Detect which cell encompasses the target text, then output its (x, y) center coordinate. 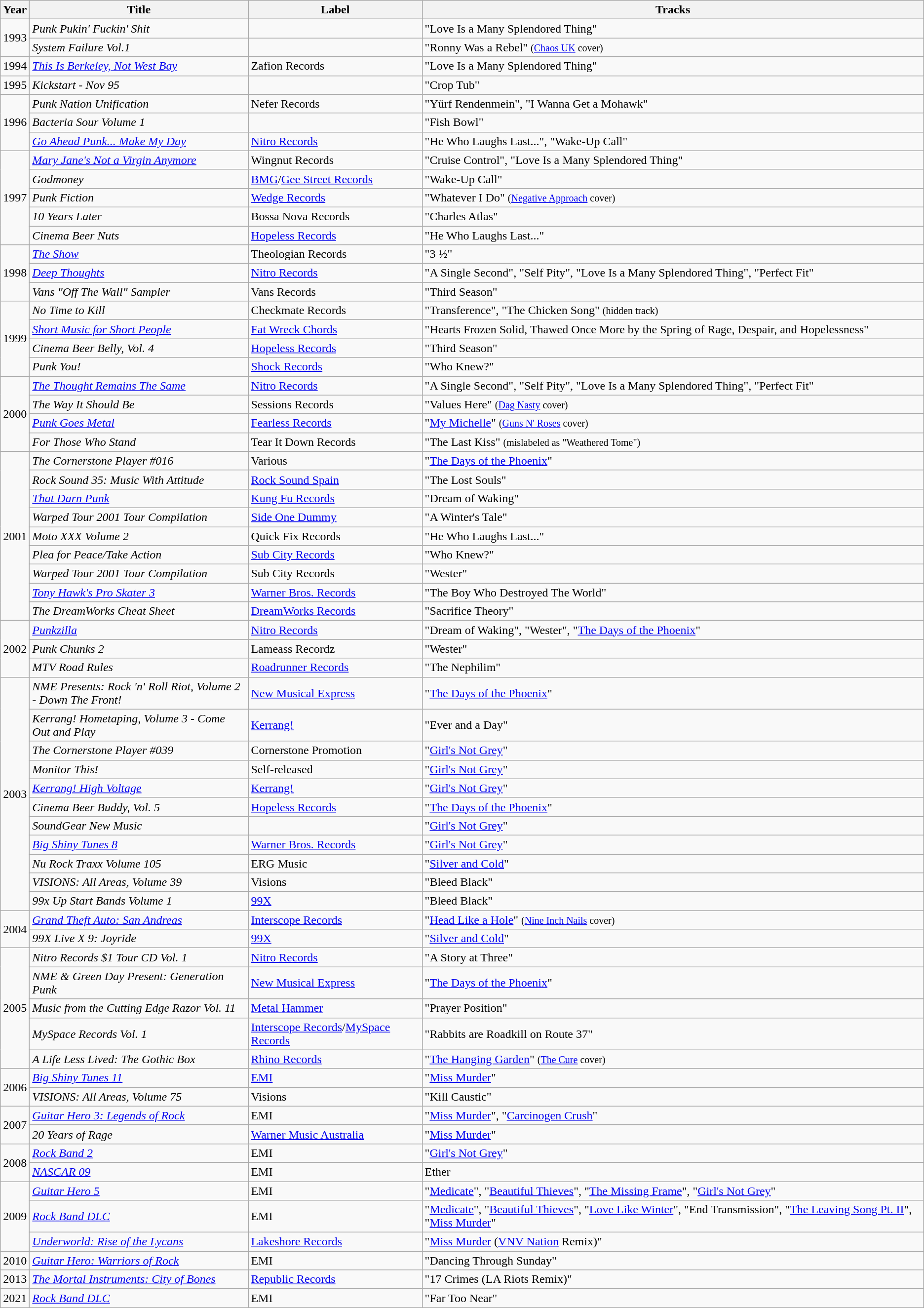
1997 (15, 198)
Big Shiny Tunes 8 (139, 844)
Sessions Records (335, 404)
2021 (15, 1298)
"The Lost Souls" (673, 479)
2005 (15, 1008)
Various (335, 461)
The DreamWorks Cheat Sheet (139, 611)
Go Ahead Punk... Make My Day (139, 141)
BMG/Gee Street Records (335, 179)
"17 Crimes (LA Riots Remix)" (673, 1279)
1995 (15, 85)
Roadrunner Records (335, 668)
"Dream of Waking" (673, 498)
2004 (15, 929)
MySpace Records Vol. 1 (139, 1034)
Punk Pukin' Fuckin' Shit (139, 29)
Guitar Hero 3: Legends of Rock (139, 1115)
2013 (15, 1279)
"Crop Tub" (673, 85)
The Mortal Instruments: City of Bones (139, 1279)
The Cornerstone Player #016 (139, 461)
"Far Too Near" (673, 1298)
Nu Rock Traxx Volume 105 (139, 864)
"Sacrifice Theory" (673, 611)
Interscope Records/MySpace Records (335, 1034)
Kickstart - Nov 95 (139, 85)
Bacteria Sour Volume 1 (139, 122)
Punk Goes Metal (139, 423)
"Hearts Frozen Solid, Thawed Once More by the Spring of Rage, Despair, and Hopelessness" (673, 329)
1998 (15, 273)
1996 (15, 122)
"Dream of Waking", "Wester", "The Days of the Phoenix" (673, 630)
Republic Records (335, 1279)
System Failure Vol.1 (139, 47)
"Rabbits are Roadkill on Route 37" (673, 1034)
Grand Theft Auto: San Andreas (139, 920)
"Cruise Control", "Love Is a Many Splendored Thing" (673, 160)
Tear It Down Records (335, 442)
"The Last Kiss" (mislabeled as "Weathered Tome") (673, 442)
MTV Road Rules (139, 668)
1994 (15, 66)
Punkzilla (139, 630)
1993 (15, 38)
Plea for Peace/Take Action (139, 555)
Checkmate Records (335, 311)
2000 (15, 414)
2007 (15, 1125)
"Values Here" (Dag Nasty cover) (673, 404)
"Prayer Position" (673, 1008)
Cinema Beer Nuts (139, 236)
Deep Thoughts (139, 273)
2003 (15, 794)
Guitar Hero 5 (139, 1190)
VISIONS: All Areas, Volume 39 (139, 882)
Punk Nation Unification (139, 104)
Ether (673, 1172)
Nefer Records (335, 104)
NME Presents: Rock 'n' Roll Riot, Volume 2 - Down The Front! (139, 693)
Wedge Records (335, 198)
For Those Who Stand (139, 442)
Metal Hammer (335, 1008)
SoundGear New Music (139, 826)
"Wake-Up Call" (673, 179)
2002 (15, 649)
Kung Fu Records (335, 498)
"Transference", "The Chicken Song" (hidden track) (673, 311)
Shock Records (335, 367)
Tracks (673, 10)
Vans "Off The Wall" Sampler (139, 292)
That Darn Punk (139, 498)
Vans Records (335, 292)
Punk Fiction (139, 198)
2006 (15, 1087)
"The Boy Who Destroyed The World" (673, 593)
Fat Wreck Chords (335, 329)
Moto XXX Volume 2 (139, 536)
Mary Jane's Not a Virgin Anymore (139, 160)
"He Who Laughs Last...", "Wake-Up Call" (673, 141)
"A Story at Three" (673, 957)
VISIONS: All Areas, Volume 75 (139, 1097)
This Is Berkeley, Not West Bay (139, 66)
Big Shiny Tunes 11 (139, 1078)
2008 (15, 1162)
2009 (15, 1216)
Zafion Records (335, 66)
10 Years Later (139, 216)
Quick Fix Records (335, 536)
Rock Sound Spain (335, 479)
NME & Green Day Present: Generation Punk (139, 983)
Lameass Recordz (335, 649)
"Charles Atlas" (673, 216)
"Miss Murder (VNV Nation Remix)" (673, 1242)
Rock Band 2 (139, 1153)
Label (335, 10)
Punk You! (139, 367)
Cinema Beer Buddy, Vol. 5 (139, 807)
"My Michelle" (Guns N' Roses cover) (673, 423)
"Medicate", "Beautiful Thieves", "Love Like Winter", "End Transmission", "The Leaving Song Pt. II", "Miss Murder" (673, 1217)
Rhino Records (335, 1059)
1999 (15, 339)
"Yürf Rendenmein", "I Wanna Get a Mohawk" (673, 104)
"Kill Caustic" (673, 1097)
"Ronny Was a Rebel" (Chaos UK cover) (673, 47)
Title (139, 10)
"Dancing Through Sunday" (673, 1261)
No Time to Kill (139, 311)
99X Live X 9: Joyride (139, 939)
"Miss Murder", "Carcinogen Crush" (673, 1115)
The Thought Remains The Same (139, 386)
2001 (15, 536)
"A Winter's Tale" (673, 517)
Wingnut Records (335, 160)
Fearless Records (335, 423)
The Show (139, 254)
"Medicate", "Beautiful Thieves", "The Missing Frame", "Girl's Not Grey" (673, 1190)
"The Nephilim" (673, 668)
"3 ½" (673, 254)
"The Hanging Garden" (The Cure cover) (673, 1059)
The Way It Should Be (139, 404)
Tony Hawk's Pro Skater 3 (139, 593)
Self-released (335, 769)
Year (15, 10)
"Fish Bowl" (673, 122)
Music from the Cutting Edge Razor Vol. 11 (139, 1008)
The Cornerstone Player #039 (139, 751)
2010 (15, 1261)
DreamWorks Records (335, 611)
Underworld: Rise of the Lycans (139, 1242)
"Head Like a Hole" (Nine Inch Nails cover) (673, 920)
Short Music for Short People (139, 329)
Kerrang! High Voltage (139, 788)
Warner Music Australia (335, 1134)
"Ever and a Day" (673, 725)
Rock Sound 35: Music With Attitude (139, 479)
Nitro Records $1 Tour CD Vol. 1 (139, 957)
Monitor This! (139, 769)
Side One Dummy (335, 517)
A Life Less Lived: The Gothic Box (139, 1059)
NASCAR 09 (139, 1172)
"Whatever I Do" (Negative Approach cover) (673, 198)
Guitar Hero: Warriors of Rock (139, 1261)
Punk Chunks 2 (139, 649)
ERG Music (335, 864)
Interscope Records (335, 920)
99x Up Start Bands Volume 1 (139, 901)
20 Years of Rage (139, 1134)
Cornerstone Promotion (335, 751)
Cinema Beer Belly, Vol. 4 (139, 348)
Bossa Nova Records (335, 216)
Godmoney (139, 179)
Theologian Records (335, 254)
Lakeshore Records (335, 1242)
Kerrang! Hometaping, Volume 3 - Come Out and Play (139, 725)
